Return the (X, Y) coordinate for the center point of the cell that contains the specified text.  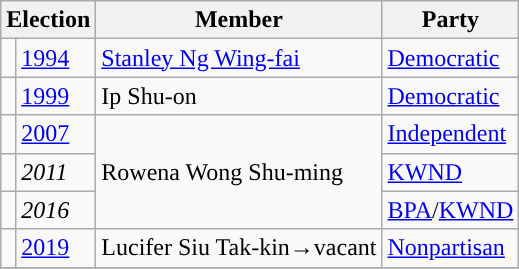
Rowena Wong Shu-ming (239, 172)
2016 (56, 210)
2019 (56, 248)
Nonpartisan (450, 248)
2007 (56, 134)
Independent (450, 134)
Ip Shu-on (239, 96)
KWND (450, 172)
1994 (56, 58)
Party (450, 20)
Stanley Ng Wing-fai (239, 58)
BPA/KWND (450, 210)
Member (239, 20)
Election (48, 20)
1999 (56, 96)
Lucifer Siu Tak-kin→vacant (239, 248)
2011 (56, 172)
